Determine the (X, Y) coordinate at the center of the cell enclosing the given text.  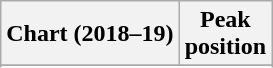
Chart (2018–19) (90, 34)
Peak position (225, 34)
